Return [X, Y] of the center of cell containing provided text 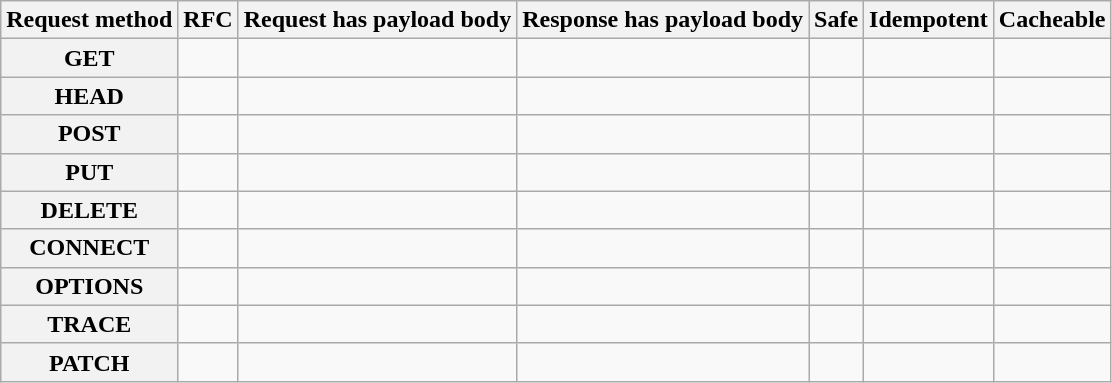
Cacheable [1052, 20]
POST [90, 134]
Request has payload body [377, 20]
PUT [90, 172]
Safe [836, 20]
Request method [90, 20]
Idempotent [929, 20]
PATCH [90, 362]
TRACE [90, 324]
RFC [208, 20]
Response has payload body [663, 20]
HEAD [90, 96]
OPTIONS [90, 286]
CONNECT [90, 248]
GET [90, 58]
DELETE [90, 210]
